Extract the (X, Y) coordinate from the center of the cell holding the provided text.  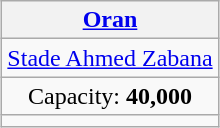
Capacity: 40,000 (110, 96)
Stade Ahmed Zabana (110, 58)
Oran (110, 20)
